Determine the [x, y] coordinate at the center of the cell enclosing the given text.  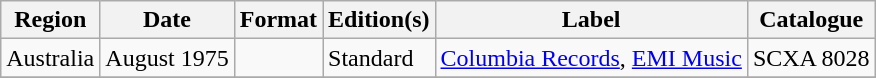
Australia [50, 58]
August 1975 [167, 58]
Edition(s) [379, 20]
Date [167, 20]
Region [50, 20]
Columbia Records, EMI Music [591, 58]
Format [278, 20]
Catalogue [811, 20]
Label [591, 20]
SCXA 8028 [811, 58]
Standard [379, 58]
